For the text-containing cell, return its midpoint in [X, Y] coordinate format. 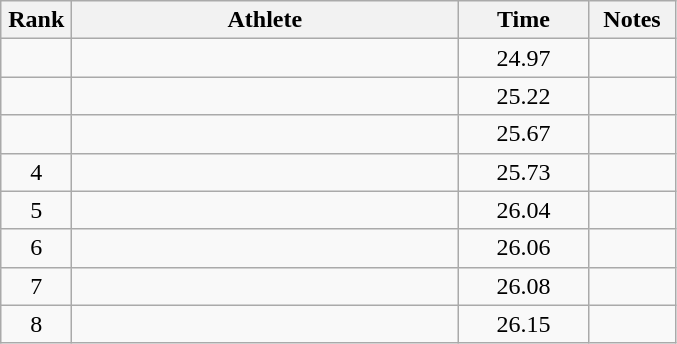
Athlete [265, 20]
24.97 [524, 58]
25.22 [524, 96]
Rank [36, 20]
Time [524, 20]
26.06 [524, 248]
26.04 [524, 210]
26.15 [524, 324]
5 [36, 210]
25.67 [524, 134]
26.08 [524, 286]
Notes [632, 20]
8 [36, 324]
6 [36, 248]
7 [36, 286]
25.73 [524, 172]
4 [36, 172]
